Pinpoint the cell where the given text exists, returning its [X, Y] midpoint coordinate. 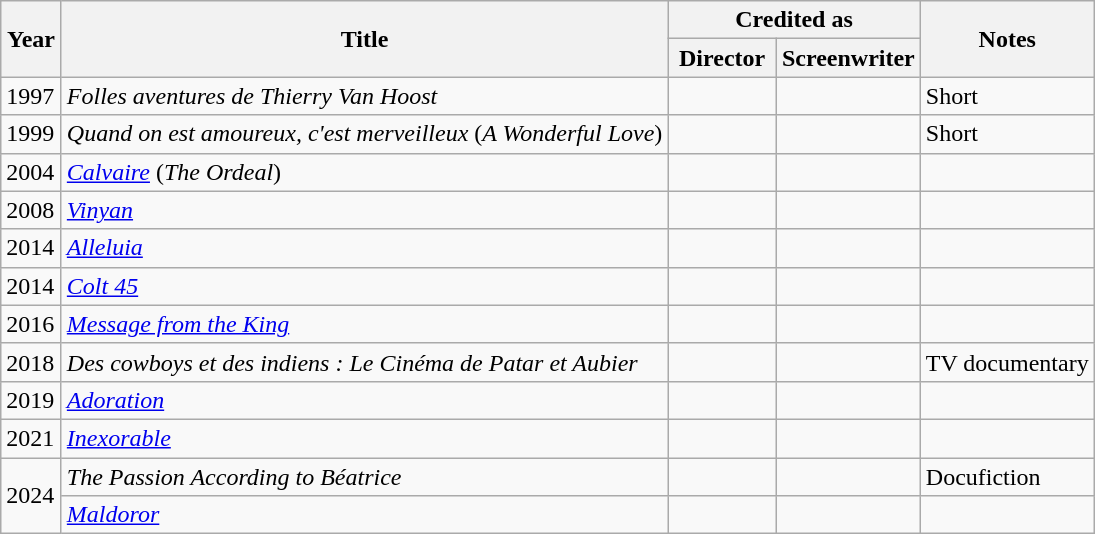
2016 [32, 324]
2018 [32, 362]
Notes [1007, 39]
2019 [32, 400]
Year [32, 39]
Adoration [364, 400]
Folles aventures de Thierry Van Hoost [364, 96]
1997 [32, 96]
TV documentary [1007, 362]
Calvaire (The Ordeal) [364, 172]
2021 [32, 438]
Alleluia [364, 248]
Inexorable [364, 438]
Des cowboys et des indiens : Le Cinéma de Patar et Aubier [364, 362]
Screenwriter [848, 58]
The Passion According to Béatrice [364, 477]
Docufiction [1007, 477]
2004 [32, 172]
Maldoror [364, 515]
Colt 45 [364, 286]
Title [364, 39]
2008 [32, 210]
Vinyan [364, 210]
1999 [32, 134]
Credited as [794, 20]
Quand on est amoureux, c'est merveilleux (A Wonderful Love) [364, 134]
2024 [32, 496]
Director [722, 58]
Message from the King [364, 324]
